Determine the (x, y) coordinate at the center of the cell enclosing the given text.  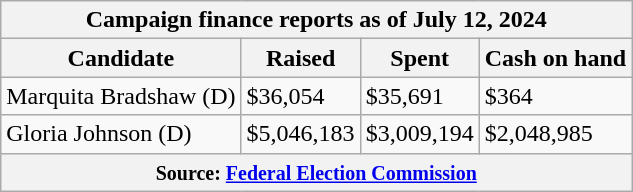
Cash on hand (555, 58)
$364 (555, 96)
Marquita Bradshaw (D) (121, 96)
$35,691 (420, 96)
Campaign finance reports as of July 12, 2024 (316, 20)
$3,009,194 (420, 134)
$2,048,985 (555, 134)
Gloria Johnson (D) (121, 134)
Spent (420, 58)
Source: Federal Election Commission (316, 172)
$36,054 (300, 96)
$5,046,183 (300, 134)
Raised (300, 58)
Candidate (121, 58)
